From the cell containing the given text, extract its center point as (X, Y) coordinate. 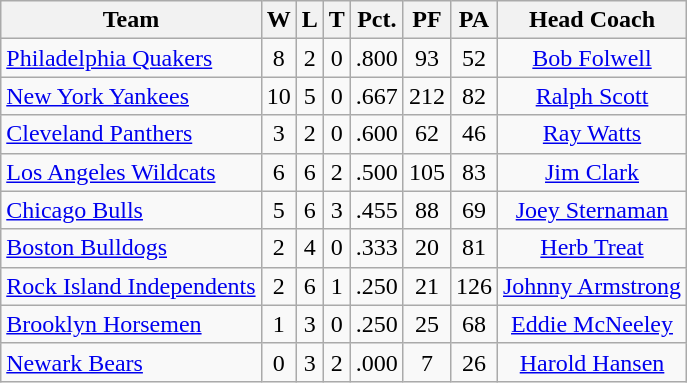
PA (474, 20)
PF (426, 20)
83 (474, 172)
8 (278, 58)
105 (426, 172)
20 (426, 248)
25 (426, 324)
New York Yankees (131, 96)
126 (474, 286)
7 (426, 362)
26 (474, 362)
Boston Bulldogs (131, 248)
81 (474, 248)
.500 (376, 172)
.000 (376, 362)
Brooklyn Horsemen (131, 324)
Newark Bears (131, 362)
Cleveland Panthers (131, 134)
62 (426, 134)
Head Coach (592, 20)
Ray Watts (592, 134)
Philadelphia Quakers (131, 58)
.667 (376, 96)
Los Angeles Wildcats (131, 172)
.455 (376, 210)
.600 (376, 134)
Bob Folwell (592, 58)
T (336, 20)
46 (474, 134)
Johnny Armstrong (592, 286)
Eddie McNeeley (592, 324)
212 (426, 96)
Rock Island Independents (131, 286)
Jim Clark (592, 172)
.800 (376, 58)
Joey Sternaman (592, 210)
69 (474, 210)
88 (426, 210)
Team (131, 20)
82 (474, 96)
21 (426, 286)
L (310, 20)
.333 (376, 248)
68 (474, 324)
Harold Hansen (592, 362)
Chicago Bulls (131, 210)
Herb Treat (592, 248)
Pct. (376, 20)
W (278, 20)
Ralph Scott (592, 96)
93 (426, 58)
10 (278, 96)
4 (310, 248)
52 (474, 58)
